Return [X, Y] of the center of cell containing provided text 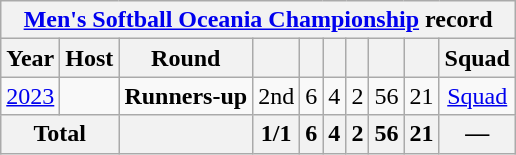
Round [186, 58]
Total [60, 134]
Runners-up [186, 96]
Year [30, 58]
2023 [30, 96]
2nd [276, 96]
Host [90, 58]
Men's Softball Oceania Championship record [258, 20]
— [477, 134]
1/1 [276, 134]
